Return [x, y] of the center of cell containing provided text 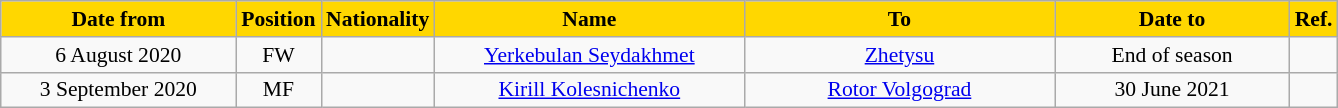
End of season [1172, 55]
FW [278, 55]
Zhetysu [899, 55]
Yerkebulan Seydakhmet [589, 55]
6 August 2020 [118, 55]
30 June 2021 [1172, 90]
Position [278, 19]
To [899, 19]
Nationality [378, 19]
Name [589, 19]
MF [278, 90]
Rotor Volgograd [899, 90]
3 September 2020 [118, 90]
Kirill Kolesnichenko [589, 90]
Date from [118, 19]
Ref. [1314, 19]
Date to [1172, 19]
